Find where the given text appears and provide that cell's center as (X, Y) coordinate. 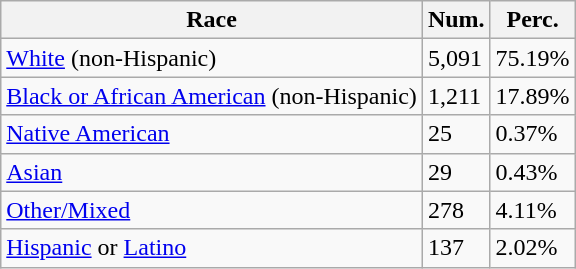
Num. (456, 20)
17.89% (532, 96)
4.11% (532, 210)
1,211 (456, 96)
Race (212, 20)
29 (456, 172)
5,091 (456, 58)
Asian (212, 172)
Hispanic or Latino (212, 248)
0.43% (532, 172)
Black or African American (non-Hispanic) (212, 96)
2.02% (532, 248)
Native American (212, 134)
278 (456, 210)
137 (456, 248)
Other/Mixed (212, 210)
25 (456, 134)
0.37% (532, 134)
Perc. (532, 20)
75.19% (532, 58)
White (non-Hispanic) (212, 58)
